Pinpoint the cell where the given text exists, returning its [x, y] midpoint coordinate. 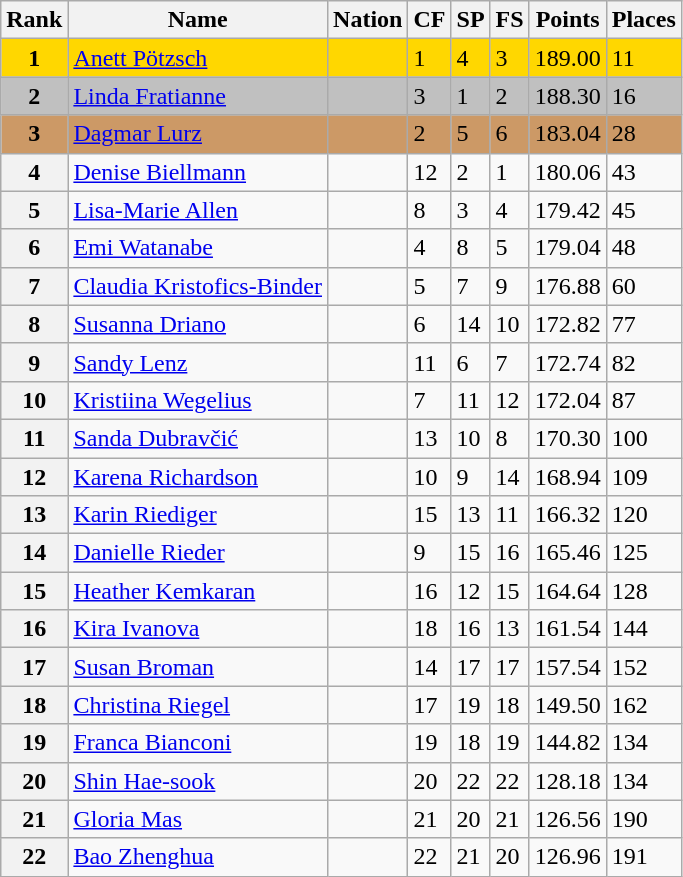
166.32 [568, 515]
170.30 [568, 438]
Nation [368, 20]
191 [644, 857]
179.42 [568, 210]
157.54 [568, 667]
179.04 [568, 248]
Dagmar Lurz [198, 134]
172.82 [568, 324]
126.96 [568, 857]
Danielle Rieder [198, 553]
82 [644, 362]
Bao Zhenghua [198, 857]
161.54 [568, 629]
Linda Fratianne [198, 96]
Claudia Kristofics-Binder [198, 286]
Shin Hae-sook [198, 781]
Points [568, 20]
43 [644, 172]
Kira Ivanova [198, 629]
128 [644, 591]
Kristiina Wegelius [198, 400]
Karena Richardson [198, 477]
176.88 [568, 286]
Susanna Driano [198, 324]
Places [644, 20]
180.06 [568, 172]
48 [644, 248]
126.56 [568, 819]
100 [644, 438]
162 [644, 705]
189.00 [568, 58]
152 [644, 667]
188.30 [568, 96]
Sandy Lenz [198, 362]
Emi Watanabe [198, 248]
190 [644, 819]
144 [644, 629]
28 [644, 134]
165.46 [568, 553]
Christina Riegel [198, 705]
172.74 [568, 362]
128.18 [568, 781]
Heather Kemkaran [198, 591]
183.04 [568, 134]
87 [644, 400]
Susan Broman [198, 667]
Anett Pötzsch [198, 58]
164.64 [568, 591]
Sanda Dubravčić [198, 438]
144.82 [568, 743]
125 [644, 553]
SP [470, 20]
CF [430, 20]
Rank [34, 20]
45 [644, 210]
60 [644, 286]
Denise Biellmann [198, 172]
Gloria Mas [198, 819]
Franca Bianconi [198, 743]
FS [510, 20]
120 [644, 515]
168.94 [568, 477]
Lisa-Marie Allen [198, 210]
172.04 [568, 400]
149.50 [568, 705]
Name [198, 20]
77 [644, 324]
109 [644, 477]
Karin Riediger [198, 515]
